Find where the given text appears and provide that cell's center as (x, y) coordinate. 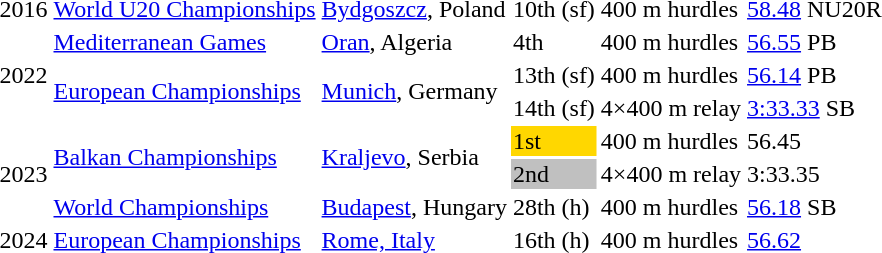
13th (sf) (554, 75)
Mediterranean Games (184, 42)
Budapest, Hungary (414, 207)
2nd (554, 174)
World Championships (184, 207)
Balkan Championships (184, 158)
28th (h) (554, 207)
14th (sf) (554, 108)
European Championships (184, 92)
4th (554, 42)
Oran, Algeria (414, 42)
Kraljevo, Serbia (414, 158)
1st (554, 141)
Munich, Germany (414, 92)
